From the cell containing the given text, extract its center point as (x, y) coordinate. 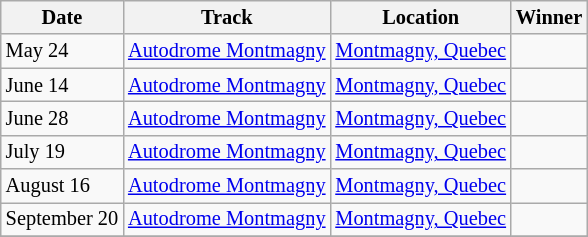
June 28 (62, 118)
Location (420, 17)
September 20 (62, 219)
Track (226, 17)
July 19 (62, 152)
Date (62, 17)
May 24 (62, 51)
Winner (549, 17)
June 14 (62, 85)
August 16 (62, 186)
